Scan for the cell matching the given text and deliver its (X, Y) coordinate at center. 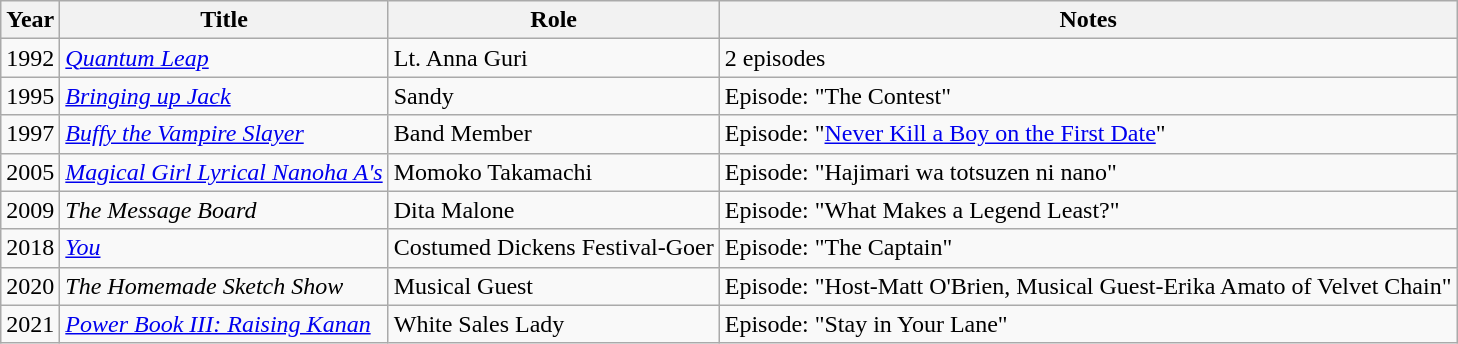
Episode: "Never Kill a Boy on the First Date" (1088, 134)
2009 (30, 210)
You (224, 248)
1997 (30, 134)
Episode: "What Makes a Legend Least?" (1088, 210)
Year (30, 20)
Dita Malone (554, 210)
2005 (30, 172)
1995 (30, 96)
White Sales Lady (554, 324)
Role (554, 20)
2021 (30, 324)
2018 (30, 248)
Quantum Leap (224, 58)
Bringing up Jack (224, 96)
Momoko Takamachi (554, 172)
Episode: "The Captain" (1088, 248)
Band Member (554, 134)
2 episodes (1088, 58)
1992 (30, 58)
Title (224, 20)
Buffy the Vampire Slayer (224, 134)
Magical Girl Lyrical Nanoha A's (224, 172)
Episode: "Stay in Your Lane" (1088, 324)
Costumed Dickens Festival-Goer (554, 248)
The Message Board (224, 210)
Episode: "Host-Matt O'Brien, Musical Guest-Erika Amato of Velvet Chain" (1088, 286)
Episode: "Hajimari wa totsuzen ni nano" (1088, 172)
2020 (30, 286)
Power Book III: Raising Kanan (224, 324)
Sandy (554, 96)
Lt. Anna Guri (554, 58)
Musical Guest (554, 286)
The Homemade Sketch Show (224, 286)
Episode: "The Contest" (1088, 96)
Notes (1088, 20)
